Determine the [X, Y] coordinate at the center of the cell enclosing the given text.  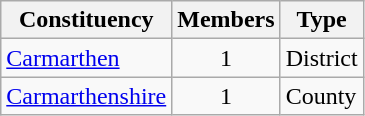
District [322, 58]
Carmarthenshire [86, 96]
Carmarthen [86, 58]
Members [226, 20]
Constituency [86, 20]
County [322, 96]
Type [322, 20]
